Return (x, y) of the center of cell containing provided text 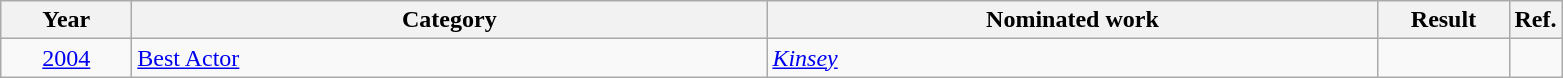
Best Actor (450, 58)
Kinsey (1072, 58)
Year (66, 20)
Nominated work (1072, 20)
2004 (66, 58)
Result (1444, 20)
Ref. (1536, 20)
Category (450, 20)
